Detect which cell encompasses the target text, then output its (X, Y) center coordinate. 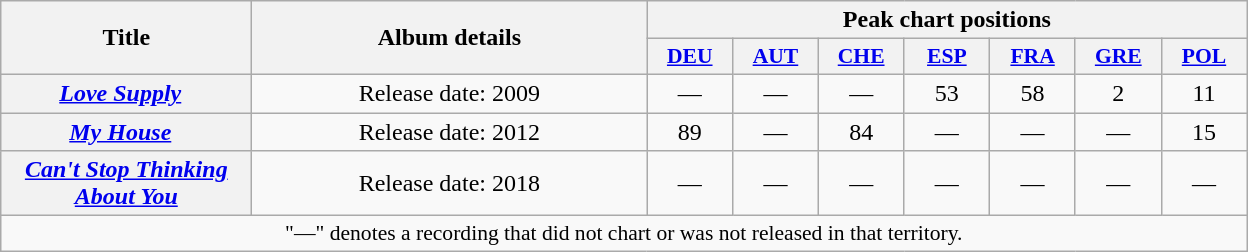
Can't Stop Thinking About You (126, 184)
POL (1204, 57)
Album details (450, 38)
Release date: 2018 (450, 184)
15 (1204, 131)
89 (690, 131)
Title (126, 38)
FRA (1033, 57)
"—" denotes a recording that did not chart or was not released in that territory. (624, 234)
Release date: 2012 (450, 131)
53 (947, 93)
CHE (861, 57)
GRE (1118, 57)
Love Supply (126, 93)
Release date: 2009 (450, 93)
ESP (947, 57)
11 (1204, 93)
Peak chart positions (947, 20)
DEU (690, 57)
84 (861, 131)
2 (1118, 93)
My House (126, 131)
AUT (776, 57)
58 (1033, 93)
